Return [X, Y] of the center of cell containing provided text 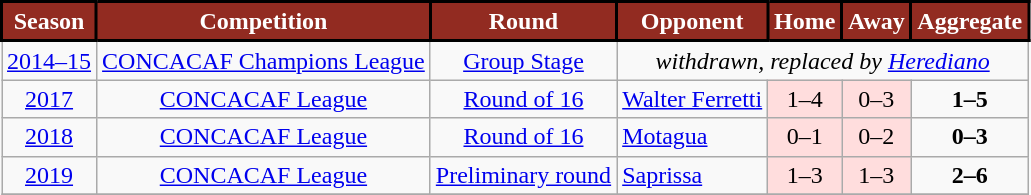
Walter Ferretti [692, 99]
Season [50, 22]
Away [876, 22]
2018 [50, 137]
CONCACAF Champions League [264, 60]
Group Stage [523, 60]
1–5 [970, 99]
Opponent [692, 22]
Competition [264, 22]
2014–15 [50, 60]
Preliminary round [523, 175]
Round [523, 22]
Home [805, 22]
withdrawn, replaced by Herediano [823, 60]
Aggregate [970, 22]
Saprissa [692, 175]
2017 [50, 99]
2–6 [970, 175]
0–1 [805, 137]
Motagua [692, 137]
2019 [50, 175]
1–4 [805, 99]
0–2 [876, 137]
